Return (x, y) of the center of cell containing provided text 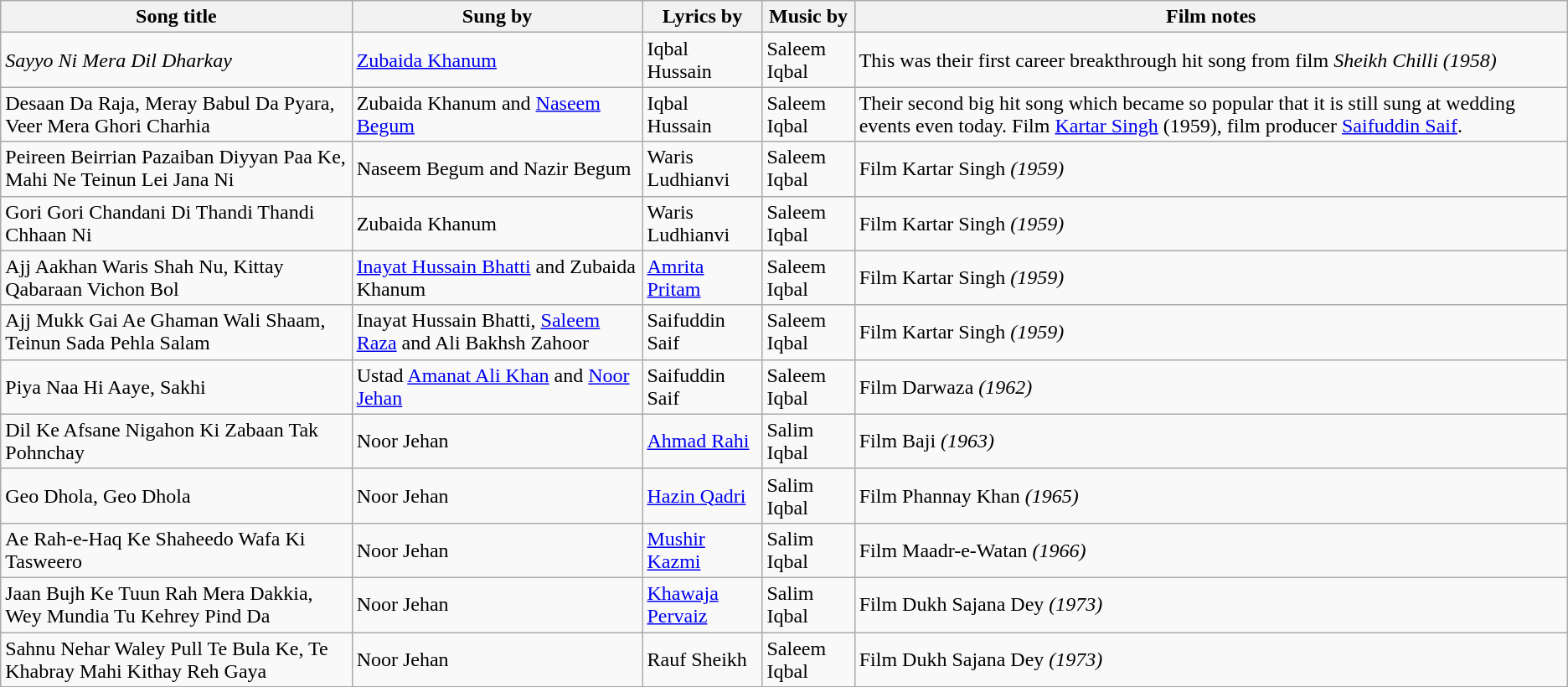
Jaan Bujh Ke Tuun Rah Mera Dakkia, Wey Mundia Tu Kehrey Pind Da (176, 605)
Dil Ke Afsane Nigahon Ki Zabaan Tak Pohnchay (176, 441)
Amrita Pritam (702, 278)
Naseem Begum and Nazir Begum (498, 169)
Film Phannay Khan (1965) (1211, 496)
Ahmad Rahi (702, 441)
Song title (176, 17)
Gori Gori Chandani Di Thandi Thandi Chhaan Ni (176, 223)
Hazin Qadri (702, 496)
Sahnu Nehar Waley Pull Te Bula Ke, Te Khabray Mahi Kithay Reh Gaya (176, 659)
Film Baji (1963) (1211, 441)
Rauf Sheikh (702, 659)
Zubaida Khanum and Naseem Begum (498, 114)
Music by (808, 17)
Inayat Hussain Bhatti and Zubaida Khanum (498, 278)
Film notes (1211, 17)
Piya Naa Hi Aaye, Sakhi (176, 387)
Film Maadr-e-Watan (1966) (1211, 550)
Ustad Amanat Ali Khan and Noor Jehan (498, 387)
Film Darwaza (1962) (1211, 387)
Peireen Beirrian Pazaiban Diyyan Paa Ke, Mahi Ne Teinun Lei Jana Ni (176, 169)
Inayat Hussain Bhatti, Saleem Raza and Ali Bakhsh Zahoor (498, 332)
Sung by (498, 17)
Lyrics by (702, 17)
Ajj Mukk Gai Ae Ghaman Wali Shaam, Teinun Sada Pehla Salam (176, 332)
This was their first career breakthrough hit song from film Sheikh Chilli (1958) (1211, 60)
Desaan Da Raja, Meray Babul Da Pyara, Veer Mera Ghori Charhia (176, 114)
Mushir Kazmi (702, 550)
Sayyo Ni Mera Dil Dharkay (176, 60)
Geo Dhola, Geo Dhola (176, 496)
Ae Rah-e-Haq Ke Shaheedo Wafa Ki Tasweero (176, 550)
Ajj Aakhan Waris Shah Nu, Kittay Qabaraan Vichon Bol (176, 278)
Khawaja Pervaiz (702, 605)
